Provide the [X, Y] coordinate of the cell's center where the given text is located.  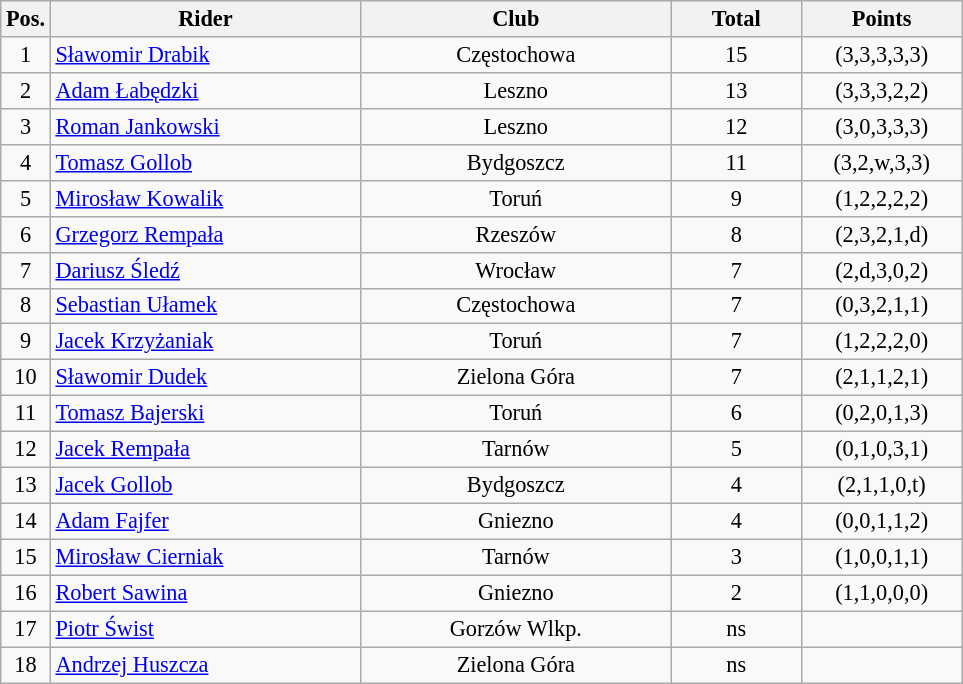
(0,0,1,1,2) [881, 521]
Mirosław Cierniak [205, 557]
Mirosław Kowalik [205, 198]
Adam Fajfer [205, 521]
(3,3,3,3,3) [881, 55]
(0,1,0,3,1) [881, 450]
Adam Łabędzki [205, 90]
1 [26, 55]
Tomasz Gollob [205, 162]
Grzegorz Rempała [205, 234]
Wrocław [516, 270]
Piotr Świst [205, 629]
Jacek Krzyżaniak [205, 342]
(1,2,2,2,2) [881, 198]
Points [881, 19]
Rzeszów [516, 234]
(1,1,0,0,0) [881, 593]
(2,1,1,0,t) [881, 485]
(1,0,0,1,1) [881, 557]
16 [26, 593]
Sławomir Drabik [205, 55]
10 [26, 378]
(3,0,3,3,3) [881, 126]
Total [736, 19]
Gorzów Wlkp. [516, 629]
Pos. [26, 19]
(0,2,0,1,3) [881, 414]
(0,3,2,1,1) [881, 306]
(2,d,3,0,2) [881, 270]
Jacek Rempała [205, 450]
14 [26, 521]
Dariusz Śledź [205, 270]
(3,3,3,2,2) [881, 90]
(3,2,w,3,3) [881, 162]
Robert Sawina [205, 593]
Rider [205, 19]
Club [516, 19]
17 [26, 629]
Roman Jankowski [205, 126]
Jacek Gollob [205, 485]
(2,1,1,2,1) [881, 378]
(1,2,2,2,0) [881, 342]
Sławomir Dudek [205, 378]
Tomasz Bajerski [205, 414]
Sebastian Ułamek [205, 306]
Andrzej Huszcza [205, 665]
(2,3,2,1,d) [881, 234]
18 [26, 665]
